For the text-containing cell, return its midpoint in (X, Y) coordinate format. 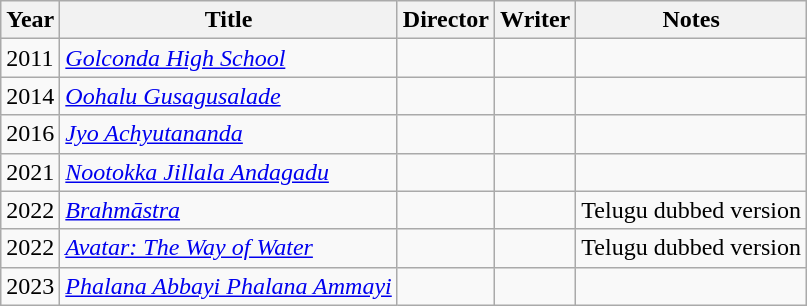
Avatar: The Way of Water (228, 248)
Writer (536, 20)
Jyo Achyutananda (228, 134)
Notes (692, 20)
Title (228, 20)
Golconda High School (228, 58)
Phalana Abbayi Phalana Ammayi (228, 286)
Oohalu Gusagusalade (228, 96)
Brahmāstra (228, 210)
Director (446, 20)
Nootokka Jillala Andagadu (228, 172)
2021 (30, 172)
2016 (30, 134)
2011 (30, 58)
2014 (30, 96)
Year (30, 20)
2023 (30, 286)
